Return the [x, y] coordinate for the center point of the cell that contains the specified text.  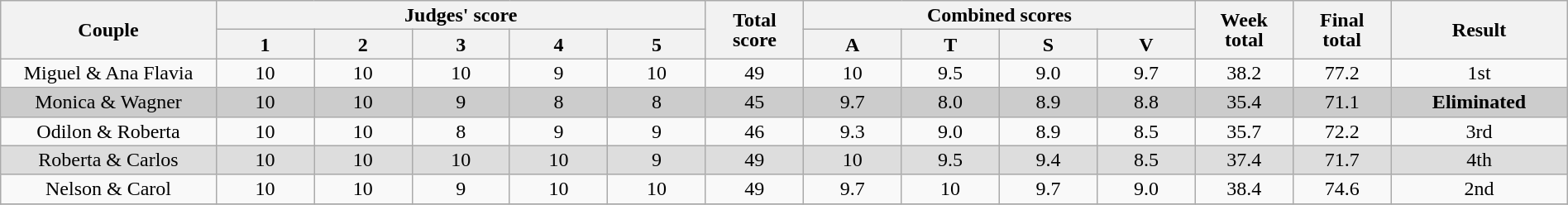
V [1146, 45]
Roberta & Carlos [109, 160]
A [853, 45]
Totalscore [754, 30]
37.4 [1244, 160]
Finaltotal [1341, 30]
8.8 [1146, 102]
S [1048, 45]
2nd [1479, 188]
Nelson & Carol [109, 188]
72.2 [1341, 131]
9.3 [853, 131]
45 [754, 102]
Result [1479, 30]
Eliminated [1479, 102]
1st [1479, 73]
Odilon & Roberta [109, 131]
38.4 [1244, 188]
5 [657, 45]
38.2 [1244, 73]
4th [1479, 160]
71.7 [1341, 160]
35.7 [1244, 131]
Weektotal [1244, 30]
3rd [1479, 131]
35.4 [1244, 102]
71.1 [1341, 102]
4 [558, 45]
2 [363, 45]
9.4 [1048, 160]
46 [754, 131]
Couple [109, 30]
8.0 [950, 102]
Judges' score [461, 15]
3 [461, 45]
Miguel & Ana Flavia [109, 73]
74.6 [1341, 188]
77.2 [1341, 73]
T [950, 45]
1 [265, 45]
Monica & Wagner [109, 102]
Combined scores [1000, 15]
